Search for the cell housing the specified text and yield its (x, y) center coordinate. 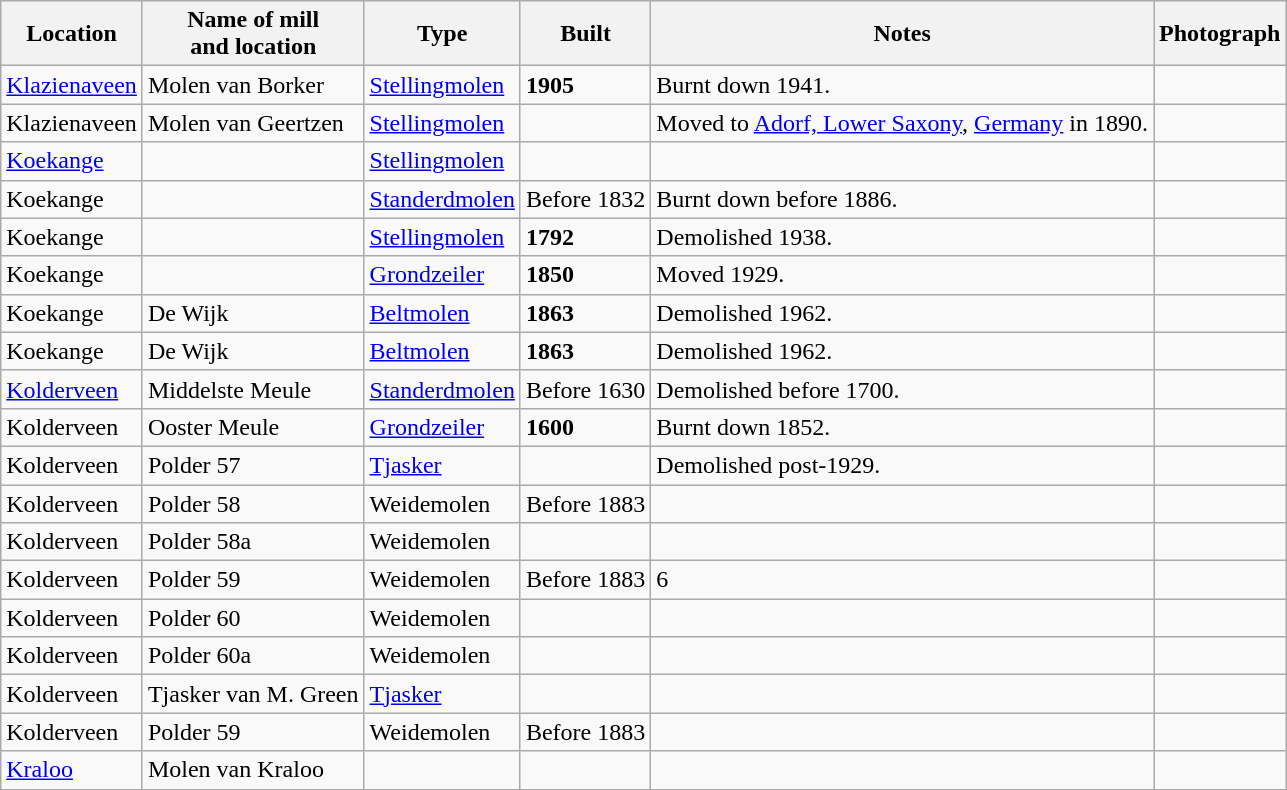
Ooster Meule (253, 427)
Photograph (1220, 34)
Demolished 1938. (902, 237)
Moved 1929. (902, 275)
Middelste Meule (253, 389)
Before 1630 (585, 389)
Tjasker van M. Green (253, 694)
6 (902, 580)
Polder 60a (253, 656)
Burnt down before 1886. (902, 199)
Burnt down 1852. (902, 427)
Name of milland location (253, 34)
Molen van Kraloo (253, 770)
Demolished before 1700. (902, 389)
Polder 58a (253, 542)
Moved to Adorf, Lower Saxony, Germany in 1890. (902, 123)
Kraloo (72, 770)
Molen van Borker (253, 85)
Polder 57 (253, 465)
1792 (585, 237)
1850 (585, 275)
Before 1832 (585, 199)
Polder 60 (253, 618)
Notes (902, 34)
Polder 58 (253, 503)
Molen van Geertzen (253, 123)
Demolished post-1929. (902, 465)
1905 (585, 85)
Type (442, 34)
Built (585, 34)
1600 (585, 427)
Burnt down 1941. (902, 85)
Location (72, 34)
